Determine the (X, Y) coordinate at the center of the cell enclosing the given text.  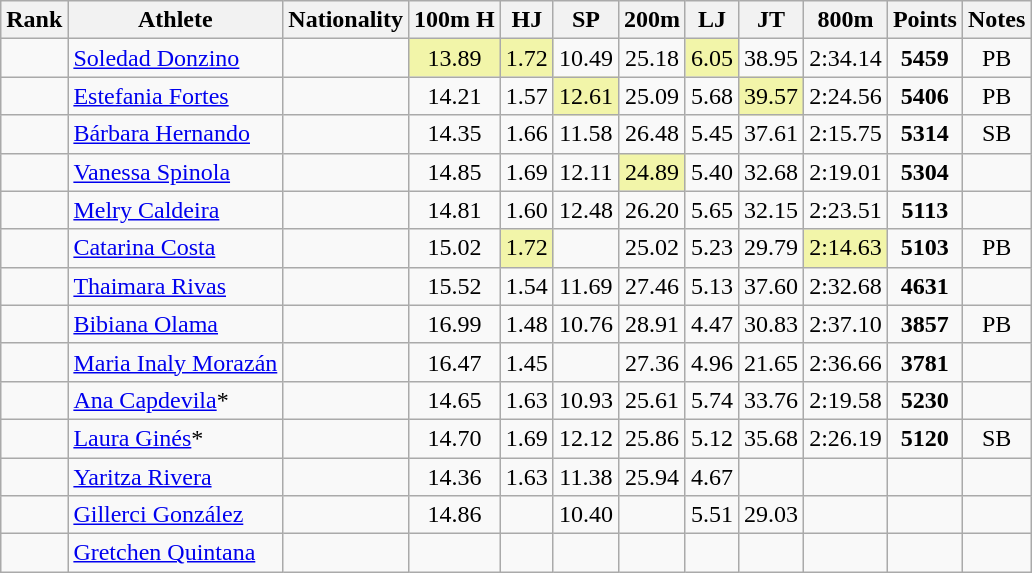
6.05 (712, 58)
26.20 (652, 210)
16.99 (455, 324)
37.61 (772, 134)
2:19.58 (846, 400)
5.65 (712, 210)
29.79 (772, 248)
32.15 (772, 210)
15.02 (455, 248)
Nationality (346, 20)
26.48 (652, 134)
JT (772, 20)
25.02 (652, 248)
2:24.56 (846, 96)
10.49 (586, 58)
2:15.75 (846, 134)
5406 (924, 96)
3781 (924, 362)
800m (846, 20)
4.96 (712, 362)
Gillerci González (176, 515)
12.11 (586, 172)
1.60 (526, 210)
13.89 (455, 58)
5459 (924, 58)
2:14.63 (846, 248)
10.76 (586, 324)
2:36.66 (846, 362)
10.40 (586, 515)
35.68 (772, 438)
15.52 (455, 286)
25.94 (652, 477)
12.61 (586, 96)
5.68 (712, 96)
5120 (924, 438)
11.69 (586, 286)
1.66 (526, 134)
1.48 (526, 324)
Laura Ginés* (176, 438)
39.57 (772, 96)
5304 (924, 172)
2:32.68 (846, 286)
Bibiana Olama (176, 324)
30.83 (772, 324)
Estefania Fortes (176, 96)
4631 (924, 286)
5.23 (712, 248)
38.95 (772, 58)
3857 (924, 324)
14.21 (455, 96)
2:23.51 (846, 210)
2:19.01 (846, 172)
200m (652, 20)
12.12 (586, 438)
1.45 (526, 362)
25.61 (652, 400)
Vanessa Spinola (176, 172)
10.93 (586, 400)
14.65 (455, 400)
32.68 (772, 172)
Rank (34, 20)
Points (924, 20)
2:34.14 (846, 58)
33.76 (772, 400)
Yaritza Rivera (176, 477)
Athlete (176, 20)
25.86 (652, 438)
5113 (924, 210)
Soledad Donzino (176, 58)
5314 (924, 134)
5.51 (712, 515)
5230 (924, 400)
14.35 (455, 134)
Catarina Costa (176, 248)
5103 (924, 248)
37.60 (772, 286)
SP (586, 20)
5.13 (712, 286)
11.58 (586, 134)
Notes (996, 20)
4.47 (712, 324)
Gretchen Quintana (176, 553)
Ana Capdevila* (176, 400)
14.81 (455, 210)
24.89 (652, 172)
25.18 (652, 58)
1.54 (526, 286)
1.57 (526, 96)
HJ (526, 20)
LJ (712, 20)
5.45 (712, 134)
28.91 (652, 324)
29.03 (772, 515)
4.67 (712, 477)
14.36 (455, 477)
14.85 (455, 172)
5.40 (712, 172)
27.46 (652, 286)
11.38 (586, 477)
Bárbara Hernando (176, 134)
12.48 (586, 210)
25.09 (652, 96)
Maria Inaly Morazán (176, 362)
5.12 (712, 438)
16.47 (455, 362)
21.65 (772, 362)
27.36 (652, 362)
Melry Caldeira (176, 210)
5.74 (712, 400)
2:26.19 (846, 438)
14.70 (455, 438)
2:37.10 (846, 324)
100m H (455, 20)
Thaimara Rivas (176, 286)
14.86 (455, 515)
